Provide the (X, Y) coordinate of the cell's center where the given text is located.  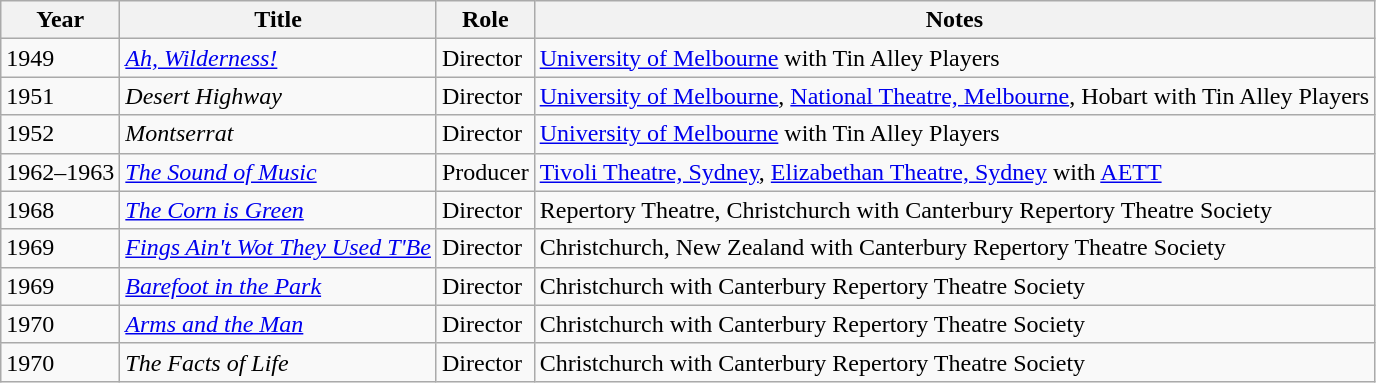
Title (278, 20)
1951 (60, 96)
Montserrat (278, 134)
Ah, Wilderness! (278, 58)
1949 (60, 58)
Christchurch, New Zealand with Canterbury Repertory Theatre Society (954, 248)
Fings Ain't Wot They Used T'Be (278, 248)
Role (485, 20)
The Sound of Music (278, 172)
The Facts of Life (278, 362)
The Corn is Green (278, 210)
1968 (60, 210)
Arms and the Man (278, 324)
Barefoot in the Park (278, 286)
Notes (954, 20)
University of Melbourne, National Theatre, Melbourne, Hobart with Tin Alley Players (954, 96)
Producer (485, 172)
Repertory Theatre, Christchurch with Canterbury Repertory Theatre Society (954, 210)
Tivoli Theatre, Sydney, Elizabethan Theatre, Sydney with AETT (954, 172)
Desert Highway (278, 96)
1952 (60, 134)
1962–1963 (60, 172)
Year (60, 20)
